Return [x, y] of the center of cell containing provided text 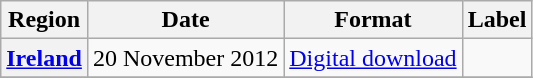
Label [497, 20]
20 November 2012 [185, 58]
Ireland [44, 58]
Date [185, 20]
Format [373, 20]
Region [44, 20]
Digital download [373, 58]
